Locate the cell with the specified text and output its (X, Y) center coordinate. 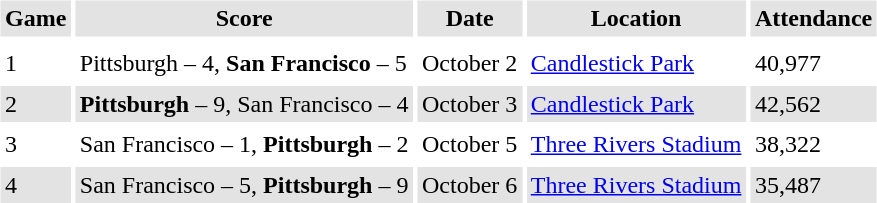
October 5 (469, 144)
Game (35, 18)
October 3 (469, 104)
40,977 (813, 64)
October 6 (469, 185)
38,322 (813, 144)
Attendance (813, 18)
Date (469, 18)
Location (636, 18)
San Francisco – 1, Pittsburgh – 2 (244, 144)
Score (244, 18)
4 (35, 185)
42,562 (813, 104)
Pittsburgh – 9, San Francisco – 4 (244, 104)
1 (35, 64)
October 2 (469, 64)
35,487 (813, 185)
2 (35, 104)
Pittsburgh – 4, San Francisco – 5 (244, 64)
San Francisco – 5, Pittsburgh – 9 (244, 185)
3 (35, 144)
